Return the [X, Y] coordinate for the center point of the cell that contains the specified text.  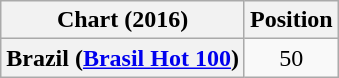
Brazil (Brasil Hot 100) [123, 58]
Chart (2016) [123, 20]
50 [291, 58]
Position [291, 20]
